Scan for the cell matching the given text and deliver its (x, y) coordinate at center. 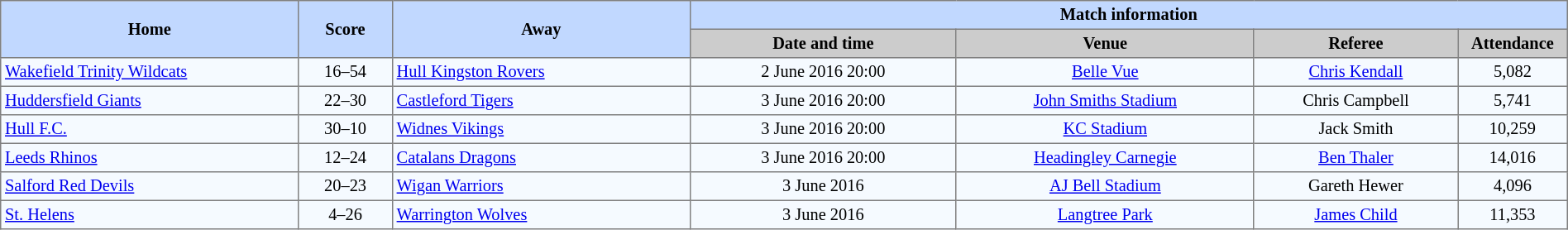
20–23 (346, 186)
Score (346, 30)
Chris Campbell (1355, 100)
Attendance (1513, 43)
11,353 (1513, 214)
Widnes Vikings (541, 129)
Catalans Dragons (541, 157)
Gareth Hewer (1355, 186)
2 June 2016 20:00 (823, 72)
Warrington Wolves (541, 214)
12–24 (346, 157)
4–26 (346, 214)
22–30 (346, 100)
Ben Thaler (1355, 157)
Belle Vue (1105, 72)
Salford Red Devils (150, 186)
Chris Kendall (1355, 72)
Wigan Warriors (541, 186)
Hull F.C. (150, 129)
4,096 (1513, 186)
Match information (1128, 15)
Huddersfield Giants (150, 100)
Leeds Rhinos (150, 157)
AJ Bell Stadium (1105, 186)
16–54 (346, 72)
KC Stadium (1105, 129)
John Smiths Stadium (1105, 100)
St. Helens (150, 214)
5,082 (1513, 72)
Venue (1105, 43)
Date and time (823, 43)
10,259 (1513, 129)
Jack Smith (1355, 129)
Hull Kingston Rovers (541, 72)
Headingley Carnegie (1105, 157)
14,016 (1513, 157)
5,741 (1513, 100)
Castleford Tigers (541, 100)
Referee (1355, 43)
James Child (1355, 214)
30–10 (346, 129)
Home (150, 30)
Langtree Park (1105, 214)
Wakefield Trinity Wildcats (150, 72)
Away (541, 30)
